Determine the (X, Y) coordinate at the center of the cell enclosing the given text.  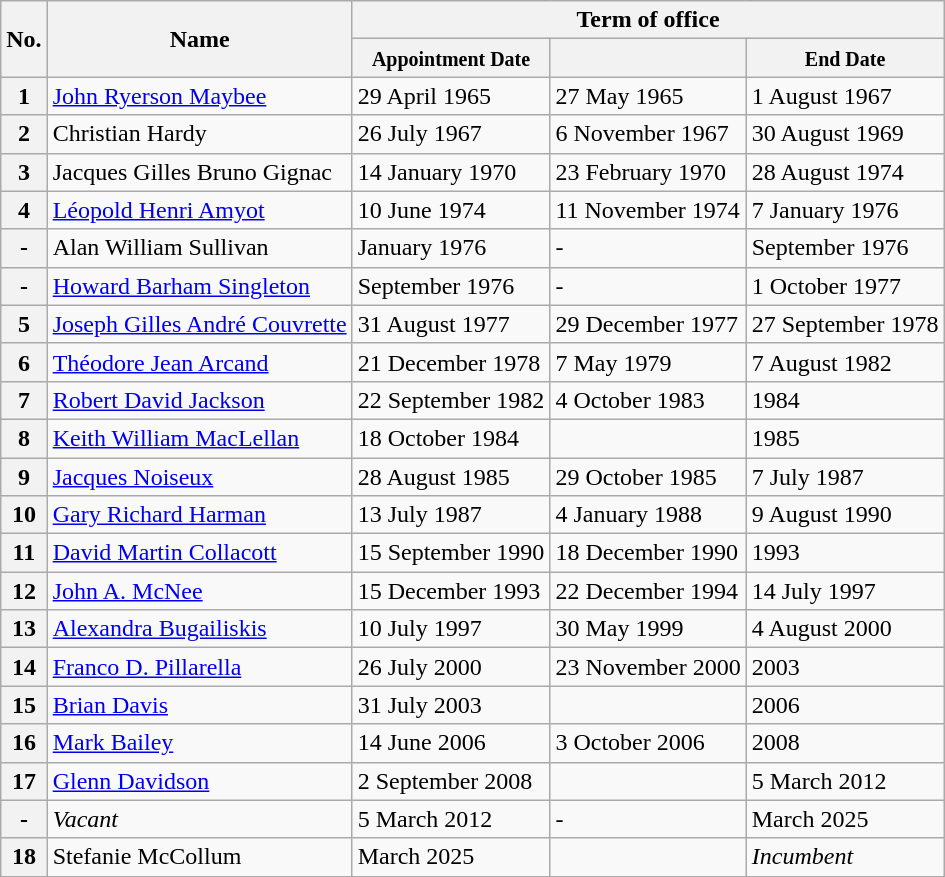
Incumbent (845, 857)
1 August 1967 (845, 96)
21 December 1978 (451, 362)
Mark Bailey (200, 743)
End Date (845, 58)
9 (24, 477)
7 January 1976 (845, 210)
Gary Richard Harman (200, 515)
14 June 2006 (451, 743)
14 July 1997 (845, 591)
Term of office (648, 20)
Stefanie McCollum (200, 857)
5 (24, 324)
26 July 1967 (451, 134)
2008 (845, 743)
18 December 1990 (648, 553)
29 October 1985 (648, 477)
Glenn Davidson (200, 781)
29 April 1965 (451, 96)
Name (200, 39)
Joseph Gilles André Couvrette (200, 324)
27 September 1978 (845, 324)
30 May 1999 (648, 629)
14 (24, 667)
Jacques Noiseux (200, 477)
2 (24, 134)
Christian Hardy (200, 134)
11 (24, 553)
4 (24, 210)
7 August 1982 (845, 362)
Alan William Sullivan (200, 248)
30 August 1969 (845, 134)
17 (24, 781)
2 September 2008 (451, 781)
Appointment Date (451, 58)
Robert David Jackson (200, 400)
1 (24, 96)
David Martin Collacott (200, 553)
28 August 1985 (451, 477)
10 July 1997 (451, 629)
Vacant (200, 819)
Keith William MacLellan (200, 438)
15 September 1990 (451, 553)
John Ryerson Maybee (200, 96)
11 November 1974 (648, 210)
16 (24, 743)
1985 (845, 438)
7 May 1979 (648, 362)
15 (24, 705)
Howard Barham Singleton (200, 286)
Théodore Jean Arcand (200, 362)
2003 (845, 667)
3 (24, 172)
6 November 1967 (648, 134)
27 May 1965 (648, 96)
10 June 1974 (451, 210)
23 November 2000 (648, 667)
1984 (845, 400)
7 July 1987 (845, 477)
23 February 1970 (648, 172)
22 December 1994 (648, 591)
15 December 1993 (451, 591)
Alexandra Bugailiskis (200, 629)
31 August 1977 (451, 324)
18 (24, 857)
Léopold Henri Amyot (200, 210)
1993 (845, 553)
No. (24, 39)
Franco D. Pillarella (200, 667)
10 (24, 515)
1 October 1977 (845, 286)
9 August 1990 (845, 515)
28 August 1974 (845, 172)
22 September 1982 (451, 400)
12 (24, 591)
13 (24, 629)
29 December 1977 (648, 324)
3 October 2006 (648, 743)
4 January 1988 (648, 515)
4 October 1983 (648, 400)
John A. McNee (200, 591)
6 (24, 362)
13 July 1987 (451, 515)
January 1976 (451, 248)
7 (24, 400)
4 August 2000 (845, 629)
18 October 1984 (451, 438)
Brian Davis (200, 705)
2006 (845, 705)
14 January 1970 (451, 172)
31 July 2003 (451, 705)
Jacques Gilles Bruno Gignac (200, 172)
8 (24, 438)
26 July 2000 (451, 667)
